Search for the cell housing the specified text and yield its (x, y) center coordinate. 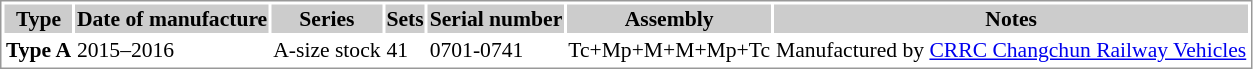
Series (327, 18)
Manufactured by CRRC Changchun Railway Vehicles (1010, 50)
A-size stock (327, 50)
Date of manufacture (172, 18)
Sets (405, 18)
Assembly (670, 18)
Type A (38, 50)
2015–2016 (172, 50)
Serial number (496, 18)
0701-0741 (496, 50)
Tc+Mp+M+M+Mp+Tc (670, 50)
41 (405, 50)
Notes (1010, 18)
Type (38, 18)
